Return (x, y) of the center of cell containing provided text 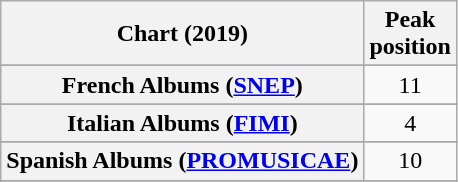
10 (410, 161)
11 (410, 85)
Italian Albums (FIMI) (182, 123)
Chart (2019) (182, 34)
Peakposition (410, 34)
French Albums (SNEP) (182, 85)
Spanish Albums (PROMUSICAE) (182, 161)
4 (410, 123)
